Capture the cell that displays the provided text and extract its [X, Y] central coordinate. 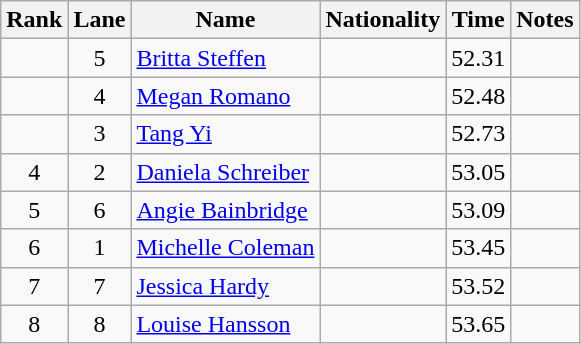
Jessica Hardy [226, 286]
53.65 [478, 324]
53.05 [478, 172]
53.09 [478, 210]
52.31 [478, 58]
Megan Romano [226, 96]
Angie Bainbridge [226, 210]
2 [100, 172]
Britta Steffen [226, 58]
Notes [545, 20]
Lane [100, 20]
Tang Yi [226, 134]
Daniela Schreiber [226, 172]
3 [100, 134]
Time [478, 20]
Name [226, 20]
Nationality [383, 20]
53.45 [478, 248]
52.73 [478, 134]
Louise Hansson [226, 324]
Michelle Coleman [226, 248]
1 [100, 248]
53.52 [478, 286]
52.48 [478, 96]
Rank [34, 20]
